Capture the cell that displays the provided text and extract its (X, Y) central coordinate. 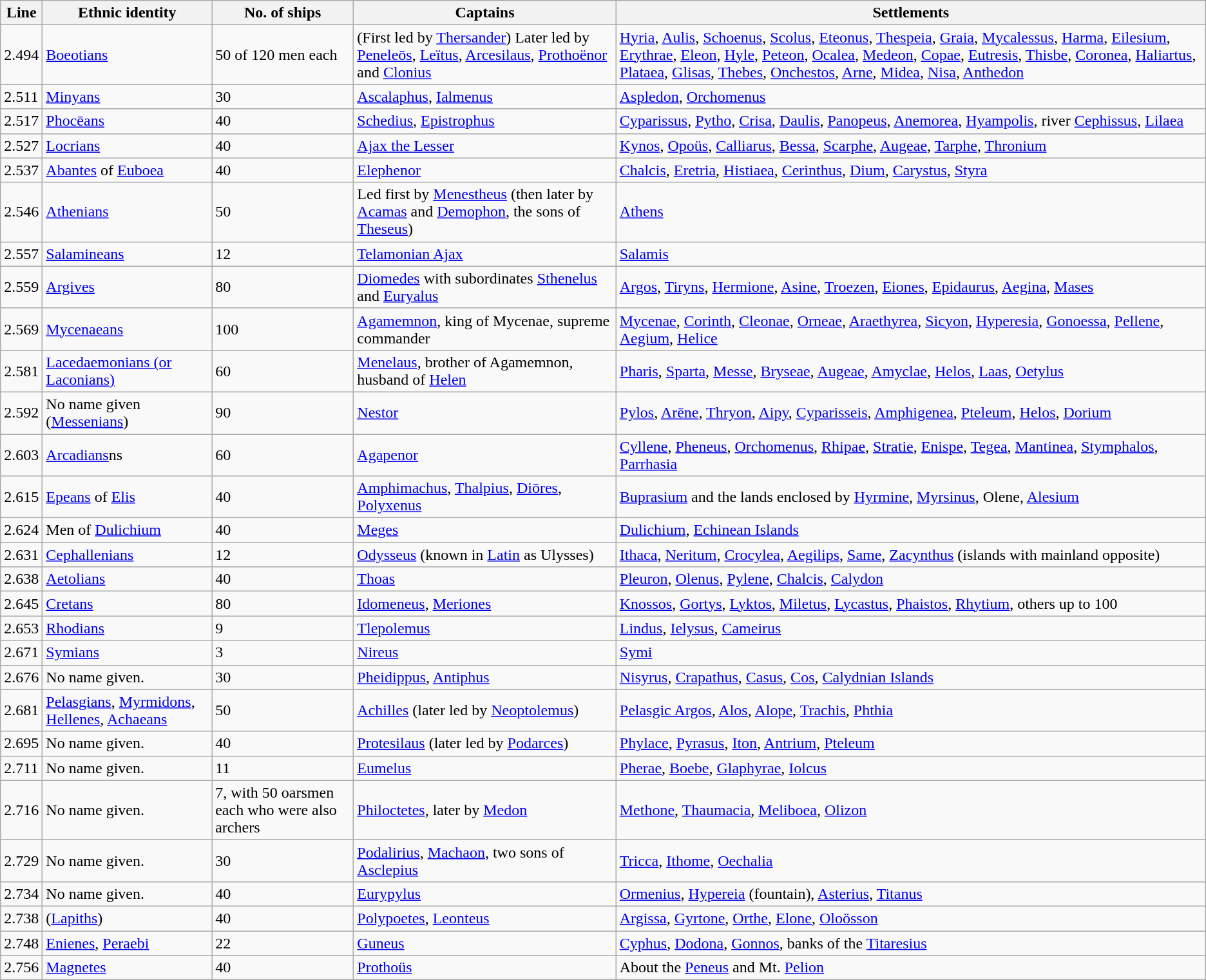
90 (283, 412)
Men of Dulichium (128, 530)
2.748 (22, 943)
Nestor (484, 412)
Mycenaeans (128, 329)
2.569 (22, 329)
Minyans (128, 97)
7, with 50 oarsmen each who were also archers (283, 810)
Athens (911, 212)
2.527 (22, 146)
11 (283, 768)
Ethnic identity (128, 13)
Salamineans (128, 254)
Aetolians (128, 579)
Cyllene, Pheneus, Orchomenus, Rhipae, Stratie, Enispe, Tegea, Mantinea, Stymphalos, Parrhasia (911, 455)
Arcadiansns (128, 455)
22 (283, 943)
2.716 (22, 810)
Chalcis, Eretria, Histiaea, Cerinthus, Dium, Carystus, Styra (911, 170)
2.546 (22, 212)
Eumelus (484, 768)
Lindus, Ielysus, Cameirus (911, 628)
Cyphus, Dodona, Gonnos, banks of the Titaresius (911, 943)
Pheidippus, Antiphus (484, 677)
2.653 (22, 628)
Ajax the Lesser (484, 146)
2.559 (22, 287)
Philoctetes, later by Medon (484, 810)
2.711 (22, 768)
2.681 (22, 710)
100 (283, 329)
Tlepolemus (484, 628)
Idomeneus, Meriones (484, 604)
9 (283, 628)
(Lapiths) (128, 918)
Rhodians (128, 628)
2.592 (22, 412)
Nisyrus, Crapathus, Casus, Cos, Calydnian Islands (911, 677)
Nireus (484, 653)
Cretans (128, 604)
Knossos, Gortys, Lyktos, Miletus, Lycastus, Phaistos, Rhytium, others up to 100 (911, 604)
Boeotians (128, 55)
Eurypylus (484, 894)
Enienes, Peraebi (128, 943)
Podalirius, Machaon, two sons of Asclepius (484, 861)
3 (283, 653)
Prothoüs (484, 968)
Ormenius, Hypereia (fountain), Asterius, Titanus (911, 894)
2.517 (22, 121)
Tricca, Ithome, Oechalia (911, 861)
Lacedaemonians (or Laconians) (128, 371)
2.603 (22, 455)
(First led by Thersander) Later led by Peneleōs, Leïtus, Arcesilaus, Prothoënor and Clonius (484, 55)
Phylace, Pyrasus, Iton, Antrium, Pteleum (911, 744)
Led first by Menestheus (then later by Acamas and Demophon, the sons of Theseus) (484, 212)
Telamonian Ajax (484, 254)
Diomedes with subordinates Sthenelus and Euryalus (484, 287)
Ascalaphus, Ialmenus (484, 97)
2.729 (22, 861)
2.671 (22, 653)
Argives (128, 287)
Symians (128, 653)
Kynos, Opoüs, Calliarus, Bessa, Scarphe, Augeae, Tarphe, Thronium (911, 146)
Mycenae, Corinth, Cleonae, Orneae, Araethyrea, Sicyon, Hyperesia, Gonoessa, Pellene, Aegium, Helice (911, 329)
Locrians (128, 146)
Polypoetes, Leonteus (484, 918)
Thoas (484, 579)
2.756 (22, 968)
2.537 (22, 170)
Achilles (later led by Neoptolemus) (484, 710)
2.615 (22, 497)
Salamis (911, 254)
Ithaca, Neritum, Crocylea, Aegilips, Same, Zacynthus (islands with mainland opposite) (911, 555)
Settlements (911, 13)
2.695 (22, 744)
About the Peneus and Mt. Pelion (911, 968)
Cyparissus, Pytho, Crisa, Daulis, Panopeus, Anemorea, Hyampolis, river Cephissus, Lilaea (911, 121)
No. of ships (283, 13)
Phocēans (128, 121)
Pherae, Boebe, Glaphyrae, Iolcus (911, 768)
Pylos, Arēne, Thryon, Aipy, Cyparisseis, Amphigenea, Pteleum, Helos, Dorium (911, 412)
2.511 (22, 97)
Aspledon, Orchomenus (911, 97)
Epeans of Elis (128, 497)
Guneus (484, 943)
Pelasgic Argos, Alos, Alope, Trachis, Phthia (911, 710)
2.631 (22, 555)
Amphimachus, Thalpius, Diōres, Polyxenus (484, 497)
Dulichium, Echinean Islands (911, 530)
Agamemnon, king of Mycenae, supreme commander (484, 329)
50 of 120 men each (283, 55)
Captains (484, 13)
Argissa, Gyrtone, Orthe, Elone, Oloösson (911, 918)
Methone, Thaumacia, Meliboea, Olizon (911, 810)
Schedius, Epistrophus (484, 121)
Argos, Tiryns, Hermione, Asine, Troezen, Eiones, Epidaurus, Aegina, Mases (911, 287)
2.638 (22, 579)
Meges (484, 530)
Pleuron, Olenus, Pylene, Chalcis, Calydon (911, 579)
2.738 (22, 918)
Elephenor (484, 170)
Protesilaus (later led by Podarces) (484, 744)
Pelasgians, Myrmidons, Hellenes, Achaeans (128, 710)
2.494 (22, 55)
Abantes of Euboea (128, 170)
Odysseus (known in Latin as Ulysses) (484, 555)
2.557 (22, 254)
Cephallenians (128, 555)
No name given (Messenians) (128, 412)
2.734 (22, 894)
2.581 (22, 371)
Pharis, Sparta, Messe, Bryseae, Augeae, Amyclae, Helos, Laas, Oetylus (911, 371)
2.676 (22, 677)
Athenians (128, 212)
Line (22, 13)
Menelaus, brother of Agamemnon, husband of Helen (484, 371)
2.624 (22, 530)
Buprasium and the lands enclosed by Hyrmine, Myrsinus, Olene, Alesium (911, 497)
2.645 (22, 604)
Magnetes (128, 968)
Symi (911, 653)
Agapenor (484, 455)
